Output the [x, y] coordinate of the center of the cell containing the given text.  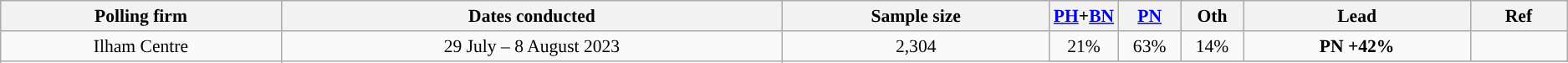
PH+BN [1084, 16]
Oth [1213, 16]
Sample size [917, 16]
PN +42% [1356, 46]
Lead [1356, 16]
14% [1213, 46]
29 July – 8 August 2023 [532, 46]
PN [1149, 16]
Ilham Centre [140, 46]
Dates conducted [532, 16]
Ref [1519, 16]
21% [1084, 46]
63% [1149, 46]
2,304 [917, 46]
Polling firm [140, 16]
